From the cell containing the given text, extract its center point as (X, Y) coordinate. 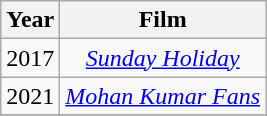
2017 (30, 58)
Mohan Kumar Fans (163, 96)
2021 (30, 96)
Film (163, 20)
Year (30, 20)
Sunday Holiday (163, 58)
